Scan for the cell matching the given text and deliver its [X, Y] coordinate at center. 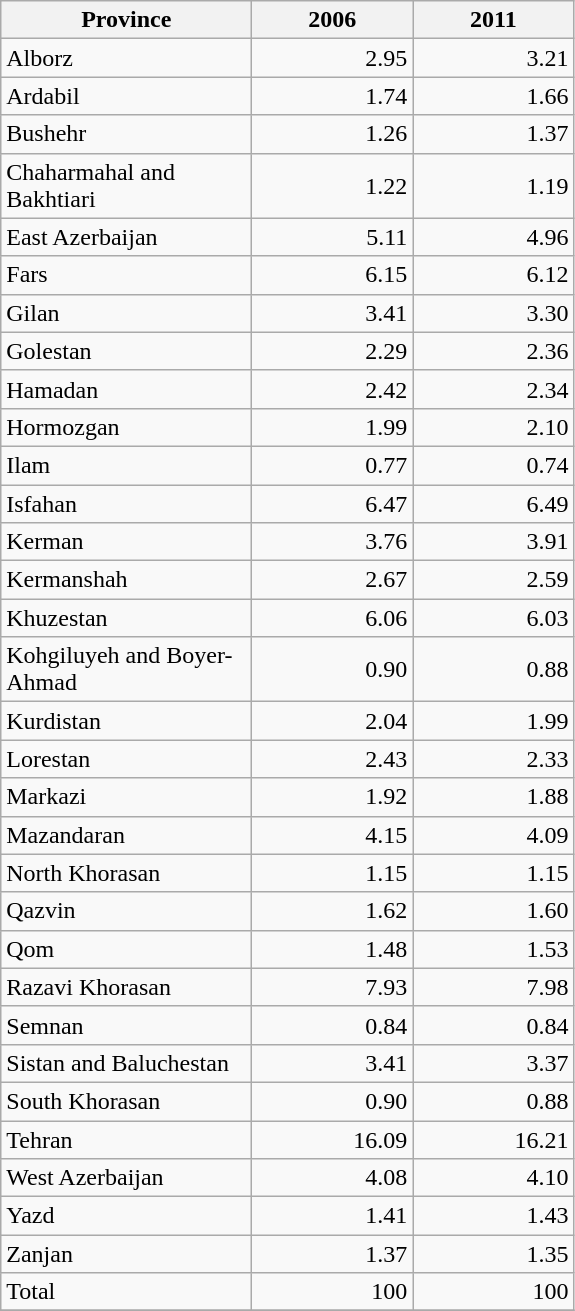
Hamadan [126, 389]
1.41 [332, 1216]
2011 [494, 20]
Hormozgan [126, 427]
0.74 [494, 465]
1.35 [494, 1254]
Ilam [126, 465]
7.98 [494, 987]
1.26 [332, 134]
7.93 [332, 987]
Semnan [126, 1025]
4.96 [494, 237]
1.92 [332, 797]
South Khorasan [126, 1101]
2.67 [332, 580]
3.91 [494, 542]
Yazd [126, 1216]
4.10 [494, 1178]
Kohgiluyeh and Boyer-Ahmad [126, 670]
Sistan and Baluchestan [126, 1063]
Total [126, 1292]
4.08 [332, 1178]
North Khorasan [126, 873]
Isfahan [126, 503]
3.76 [332, 542]
Province [126, 20]
2.95 [332, 58]
Qom [126, 949]
2.36 [494, 351]
2.04 [332, 721]
1.88 [494, 797]
Kerman [126, 542]
16.21 [494, 1139]
Ardabil [126, 96]
6.49 [494, 503]
0.77 [332, 465]
3.37 [494, 1063]
Lorestan [126, 759]
Zanjan [126, 1254]
1.43 [494, 1216]
Kermanshah [126, 580]
2.10 [494, 427]
1.62 [332, 911]
2006 [332, 20]
5.11 [332, 237]
Fars [126, 275]
East Azerbaijan [126, 237]
Razavi Khorasan [126, 987]
1.53 [494, 949]
Alborz [126, 58]
6.15 [332, 275]
3.30 [494, 313]
1.22 [332, 186]
1.74 [332, 96]
2.42 [332, 389]
2.29 [332, 351]
2.33 [494, 759]
2.43 [332, 759]
4.09 [494, 835]
Kurdistan [126, 721]
Markazi [126, 797]
6.12 [494, 275]
6.03 [494, 618]
2.34 [494, 389]
Tehran [126, 1139]
Golestan [126, 351]
1.19 [494, 186]
1.48 [332, 949]
Mazandaran [126, 835]
Bushehr [126, 134]
1.60 [494, 911]
1.66 [494, 96]
West Azerbaijan [126, 1178]
4.15 [332, 835]
16.09 [332, 1139]
Qazvin [126, 911]
6.06 [332, 618]
3.21 [494, 58]
Gilan [126, 313]
2.59 [494, 580]
Khuzestan [126, 618]
6.47 [332, 503]
Chaharmahal and Bakhtiari [126, 186]
